Capture the cell that displays the provided text and extract its (x, y) central coordinate. 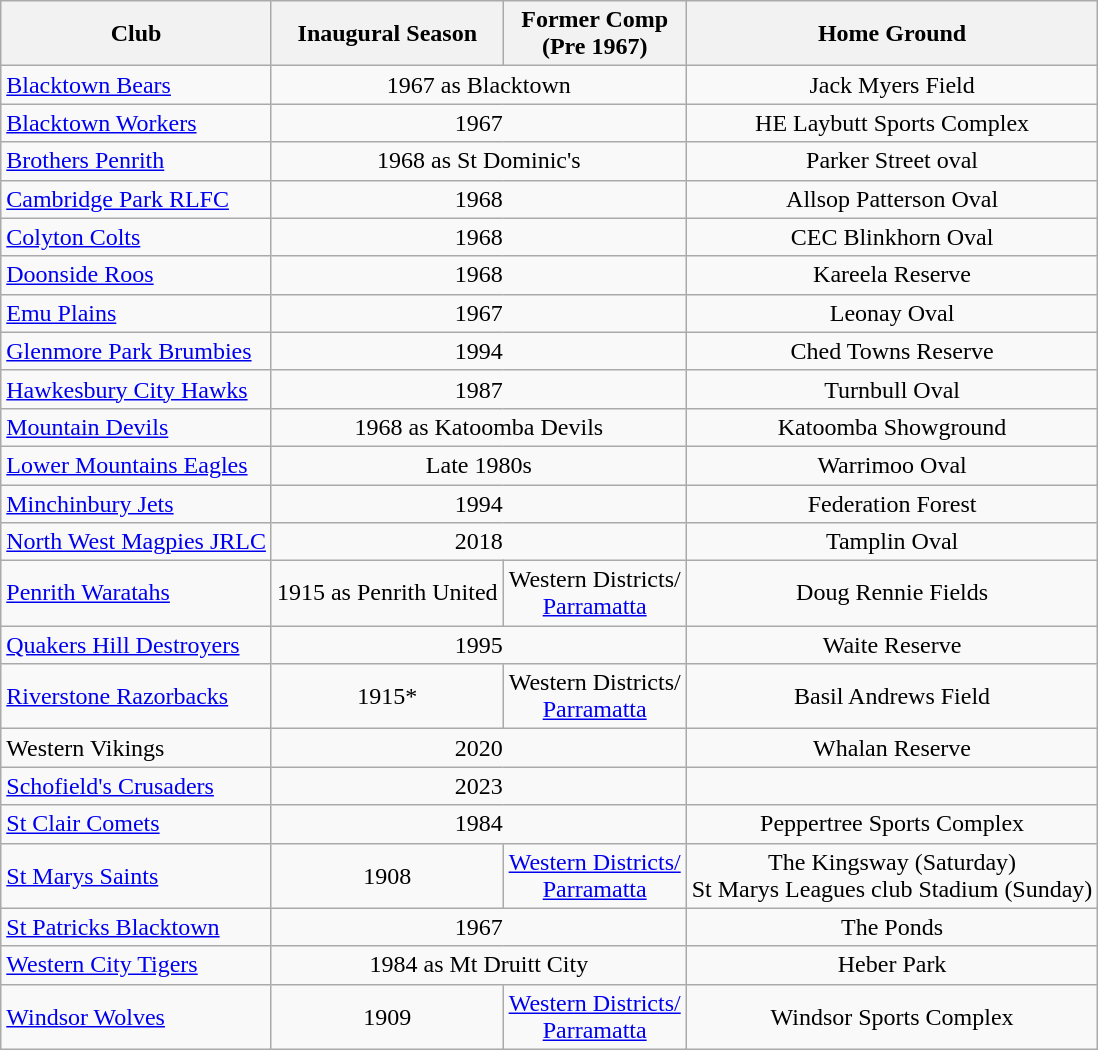
Mountain Devils (136, 427)
HE Laybutt Sports Complex (892, 123)
1968 as Katoomba Devils (478, 427)
Cambridge Park RLFC (136, 199)
1915 as Penrith United (387, 594)
Windsor Wolves (136, 1016)
Minchinbury Jets (136, 503)
Western Vikings (136, 748)
The Kingsway (Saturday)St Marys Leagues club Stadium (Sunday) (892, 876)
1984 as Mt Druitt City (478, 965)
Late 1980s (478, 465)
1915* (387, 696)
Windsor Sports Complex (892, 1016)
2023 (478, 786)
Doonside Roos (136, 275)
1967 as Blacktown (478, 85)
Katoomba Showground (892, 427)
North West Magpies JRLC (136, 542)
St Clair Comets (136, 824)
1987 (478, 389)
Kareela Reserve (892, 275)
Emu Plains (136, 313)
Quakers Hill Destroyers (136, 645)
Hawkesbury City Hawks (136, 389)
2020 (478, 748)
Warrimoo Oval (892, 465)
CEC Blinkhorn Oval (892, 237)
Turnbull Oval (892, 389)
Glenmore Park Brumbies (136, 351)
Western City Tigers (136, 965)
Colyton Colts (136, 237)
Penrith Waratahs (136, 594)
Lower Mountains Eagles (136, 465)
1909 (387, 1016)
Doug Rennie Fields (892, 594)
Schofield's Crusaders (136, 786)
Whalan Reserve (892, 748)
Jack Myers Field (892, 85)
Federation Forest (892, 503)
St Marys Saints (136, 876)
1984 (478, 824)
Tamplin Oval (892, 542)
Inaugural Season (387, 34)
1995 (478, 645)
Leonay Oval (892, 313)
1908 (387, 876)
Blacktown Bears (136, 85)
2018 (478, 542)
The Ponds (892, 927)
Blacktown Workers (136, 123)
Home Ground (892, 34)
1968 as St Dominic's (478, 161)
Riverstone Razorbacks (136, 696)
Heber Park (892, 965)
St Patricks Blacktown (136, 927)
Club (136, 34)
Former Comp(Pre 1967) (594, 34)
Waite Reserve (892, 645)
Brothers Penrith (136, 161)
Basil Andrews Field (892, 696)
Ched Towns Reserve (892, 351)
Peppertree Sports Complex (892, 824)
Parker Street oval (892, 161)
Allsop Patterson Oval (892, 199)
